Pinpoint the cell where the given text exists, returning its [X, Y] midpoint coordinate. 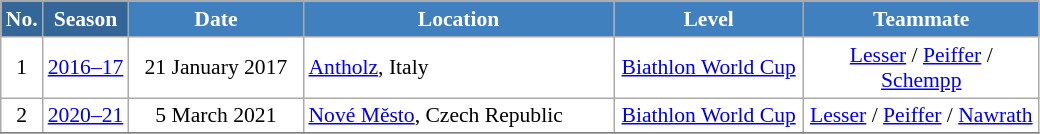
Antholz, Italy [458, 68]
Date [216, 19]
Level [709, 19]
21 January 2017 [216, 68]
Lesser / Peiffer / Nawrath [922, 116]
Location [458, 19]
Lesser / Peiffer / Schempp [922, 68]
2016–17 [86, 68]
5 March 2021 [216, 116]
Season [86, 19]
1 [22, 68]
Teammate [922, 19]
2 [22, 116]
2020–21 [86, 116]
Nové Město, Czech Republic [458, 116]
No. [22, 19]
